Provide the [x, y] coordinate of the cell's center where the given text is located.  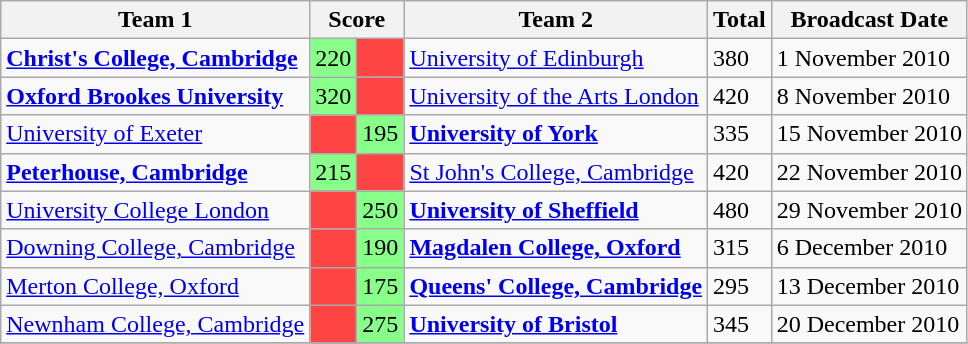
University of the Arts London [556, 96]
Christ's College, Cambridge [156, 58]
215 [334, 172]
University of Edinburgh [556, 58]
6 December 2010 [869, 248]
Queens' College, Cambridge [556, 286]
380 [740, 58]
University of Bristol [556, 324]
Team 2 [556, 20]
Score [357, 20]
Peterhouse, Cambridge [156, 172]
195 [380, 134]
250 [380, 210]
University of Sheffield [556, 210]
University of York [556, 134]
Oxford Brookes University [156, 96]
29 November 2010 [869, 210]
335 [740, 134]
315 [740, 248]
275 [380, 324]
15 November 2010 [869, 134]
Magdalen College, Oxford [556, 248]
22 November 2010 [869, 172]
220 [334, 58]
190 [380, 248]
320 [334, 96]
295 [740, 286]
1 November 2010 [869, 58]
Broadcast Date [869, 20]
20 December 2010 [869, 324]
480 [740, 210]
Merton College, Oxford [156, 286]
Team 1 [156, 20]
8 November 2010 [869, 96]
13 December 2010 [869, 286]
Newnham College, Cambridge [156, 324]
175 [380, 286]
Downing College, Cambridge [156, 248]
University of Exeter [156, 134]
University College London [156, 210]
345 [740, 324]
Total [740, 20]
St John's College, Cambridge [556, 172]
